Provide the [X, Y] coordinate of the cell's center where the given text is located.  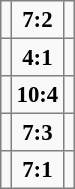
7:1 [37, 170]
7:2 [37, 20]
10:4 [37, 95]
4:1 [37, 57]
7:3 [37, 132]
